Determine the (X, Y) coordinate at the center of the cell enclosing the given text.  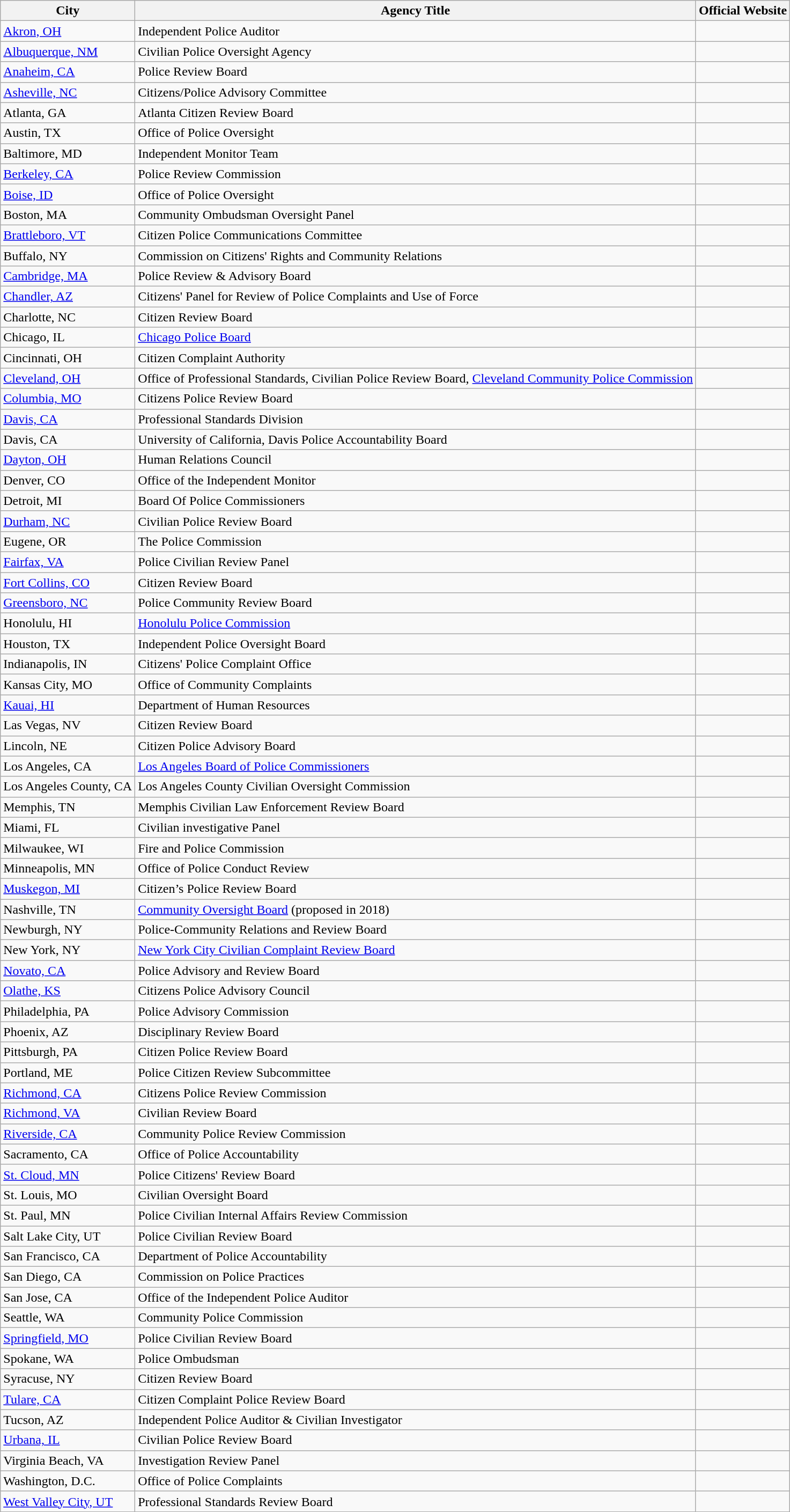
Citizen Complaint Police Review Board (416, 1399)
Baltimore, MD (68, 153)
Honolulu, HI (68, 623)
Fort Collins, CO (68, 582)
Citizen’s Police Review Board (416, 889)
Spokane, WA (68, 1359)
Muskegon, MI (68, 889)
Houston, TX (68, 644)
Dayton, OH (68, 460)
Richmond, CA (68, 1093)
Department of Human Resources (416, 705)
Washington, D.C. (68, 1481)
Los Angeles County Civilian Oversight Commission (416, 787)
Official Website (742, 11)
San Diego, CA (68, 1277)
Fairfax, VA (68, 562)
Citizen Police Advisory Board (416, 746)
Anaheim, CA (68, 72)
Citizens Police Review Commission (416, 1093)
Los Angeles County, CA (68, 787)
Department of Police Accountability (416, 1257)
Office of Police Conduct Review (416, 868)
Philadelphia, PA (68, 1011)
New York, NY (68, 950)
Community Police Review Commission (416, 1134)
Springfield, MO (68, 1338)
Newburgh, NY (68, 930)
Office of the Independent Police Auditor (416, 1297)
Atlanta Citizen Review Board (416, 113)
Albuquerque, NM (68, 52)
Charlotte, NC (68, 317)
Minneapolis, MN (68, 868)
Akron, OH (68, 31)
Olathe, KS (68, 991)
Office of Community Complaints (416, 685)
Los Angeles, CA (68, 766)
Citizens' Police Complaint Office (416, 664)
Tucson, AZ (68, 1420)
Independent Monitor Team (416, 153)
Citizen Police Review Board (416, 1052)
Denver, CO (68, 480)
Salt Lake City, UT (68, 1236)
Civilian Oversight Board (416, 1195)
Cincinnati, OH (68, 358)
Commission on Police Practices (416, 1277)
Police Civilian Internal Affairs Review Commission (416, 1215)
St. Paul, MN (68, 1215)
Police Review & Advisory Board (416, 276)
Community Ombudsman Oversight Panel (416, 215)
Honolulu Police Commission (416, 623)
Civilian Review Board (416, 1113)
Tulare, CA (68, 1399)
Chicago, IL (68, 337)
Police Community Review Board (416, 603)
Austin, TX (68, 133)
Phoenix, AZ (68, 1032)
Seattle, WA (68, 1318)
Board Of Police Commissioners (416, 501)
Police Advisory Commission (416, 1011)
Fire and Police Commission (416, 848)
Citizens Police Review Board (416, 399)
Citizen Police Communications Committee (416, 235)
Police Review Board (416, 72)
Citizen Complaint Authority (416, 358)
Professional Standards Review Board (416, 1501)
Citizens/Police Advisory Committee (416, 92)
Cambridge, MA (68, 276)
Police Review Commission (416, 174)
Riverside, CA (68, 1134)
Columbia, MO (68, 399)
Professional Standards Division (416, 419)
Office of Professional Standards, Civilian Police Review Board, Cleveland Community Police Commission (416, 378)
Cleveland, OH (68, 378)
Chicago Police Board (416, 337)
Office of Police Accountability (416, 1154)
Lincoln, NE (68, 746)
Independent Police Oversight Board (416, 644)
Boston, MA (68, 215)
Richmond, VA (68, 1113)
Office of the Independent Monitor (416, 480)
Agency Title (416, 11)
Commission on Citizens' Rights and Community Relations (416, 256)
New York City Civilian Complaint Review Board (416, 950)
Police Citizens' Review Board (416, 1175)
Sacramento, CA (68, 1154)
Investigation Review Panel (416, 1460)
Kansas City, MO (68, 685)
Boise, ID (68, 194)
Brattleboro, VT (68, 235)
Memphis Civilian Law Enforcement Review Board (416, 807)
Portland, ME (68, 1073)
Syracuse, NY (68, 1379)
Los Angeles Board of Police Commissioners (416, 766)
Citizens Police Advisory Council (416, 991)
Atlanta, GA (68, 113)
The Police Commission (416, 541)
San Francisco, CA (68, 1257)
Urbana, IL (68, 1440)
Community Police Commission (416, 1318)
City (68, 11)
Civilian investigative Panel (416, 827)
Las Vegas, NV (68, 725)
Indianapolis, IN (68, 664)
Durham, NC (68, 521)
Office of Police Complaints (416, 1481)
Nashville, TN (68, 909)
Asheville, NC (68, 92)
Independent Police Auditor & Civilian Investigator (416, 1420)
Police Civilian Review Panel (416, 562)
West Valley City, UT (68, 1501)
Miami, FL (68, 827)
University of California, Davis Police Accountability Board (416, 439)
San Jose, CA (68, 1297)
Buffalo, NY (68, 256)
Police Ombudsman (416, 1359)
Disciplinary Review Board (416, 1032)
Independent Police Auditor (416, 31)
Berkeley, CA (68, 174)
Pittsburgh, PA (68, 1052)
Citizens' Panel for Review of Police Complaints and Use of Force (416, 297)
Police Advisory and Review Board (416, 971)
St. Cloud, MN (68, 1175)
Police Citizen Review Subcommittee (416, 1073)
Police-Community Relations and Review Board (416, 930)
Human Relations Council (416, 460)
Kauai, HI (68, 705)
Greensboro, NC (68, 603)
Novato, CA (68, 971)
Memphis, TN (68, 807)
Chandler, AZ (68, 297)
Detroit, MI (68, 501)
Eugene, OR (68, 541)
Civilian Police Oversight Agency (416, 52)
Milwaukee, WI (68, 848)
St. Louis, MO (68, 1195)
Community Oversight Board (proposed in 2018) (416, 909)
Virginia Beach, VA (68, 1460)
